Output the (x, y) coordinate of the center of the cell containing the given text.  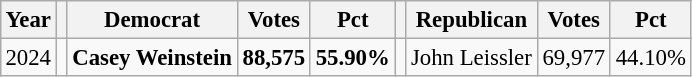
69,977 (574, 57)
Democrat (152, 20)
44.10% (650, 57)
2024 (28, 57)
88,575 (274, 57)
Republican (472, 20)
Casey Weinstein (152, 57)
55.90% (352, 57)
John Leissler (472, 57)
Year (28, 20)
